Capture the cell that displays the provided text and extract its [x, y] central coordinate. 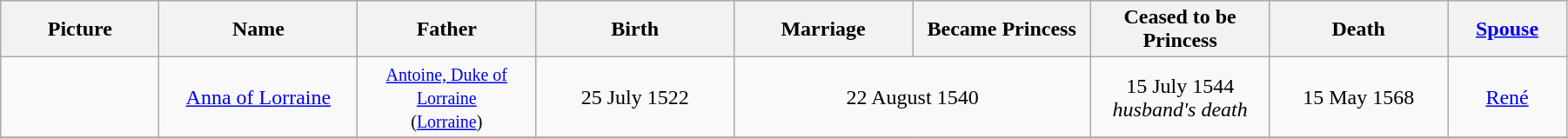
Ceased to be Princess [1180, 30]
Birth [635, 30]
22 August 1540 [913, 97]
25 July 1522 [635, 97]
Death [1359, 30]
Picture [80, 30]
René [1507, 97]
15 May 1568 [1359, 97]
15 July 1544husband's death [1180, 97]
Father [447, 30]
Became Princess [1002, 30]
Antoine, Duke of Lorraine(Lorraine) [447, 97]
Marriage [823, 30]
Anna of Lorraine [258, 97]
Spouse [1507, 30]
Name [258, 30]
